Return [X, Y] of the center of cell containing provided text 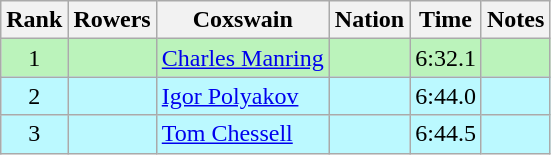
Notes [515, 20]
Rank [34, 20]
2 [34, 96]
6:44.5 [446, 134]
Time [446, 20]
3 [34, 134]
Nation [369, 20]
6:44.0 [446, 96]
1 [34, 58]
Rowers [112, 20]
Igor Polyakov [242, 96]
6:32.1 [446, 58]
Coxswain [242, 20]
Charles Manring [242, 58]
Tom Chessell [242, 134]
